Find where the given text appears and provide that cell's center as [x, y] coordinate. 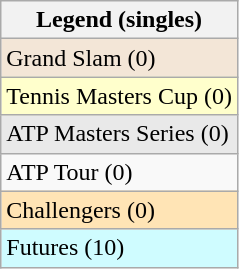
Futures (10) [120, 248]
Challengers (0) [120, 210]
ATP Masters Series (0) [120, 134]
Grand Slam (0) [120, 58]
Tennis Masters Cup (0) [120, 96]
ATP Tour (0) [120, 172]
Legend (singles) [120, 20]
